Extract the (x, y) coordinate from the center of the cell holding the provided text.  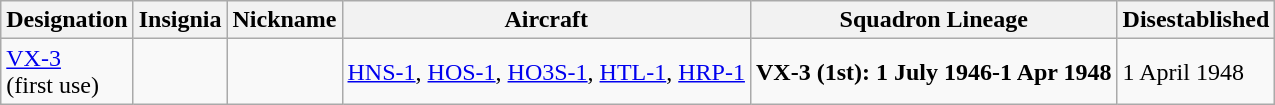
Insignia (180, 20)
Squadron Lineage (934, 20)
Designation (67, 20)
VX-3(first use) (67, 72)
1 April 1948 (1196, 72)
Disestablished (1196, 20)
Nickname (284, 20)
VX-3 (1st): 1 July 1946-1 Apr 1948 (934, 72)
Aircraft (546, 20)
HNS-1, HOS-1, HO3S-1, HTL-1, HRP-1 (546, 72)
